Find where the given text appears and provide that cell's center as [X, Y] coordinate. 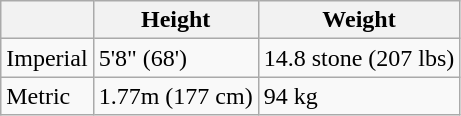
5'8" (68') [176, 58]
Imperial [47, 58]
Height [176, 20]
Weight [359, 20]
94 kg [359, 96]
1.77m (177 cm) [176, 96]
Metric [47, 96]
14.8 stone (207 lbs) [359, 58]
